Identify which cell holds the provided text, then report its [x, y] central coordinate. 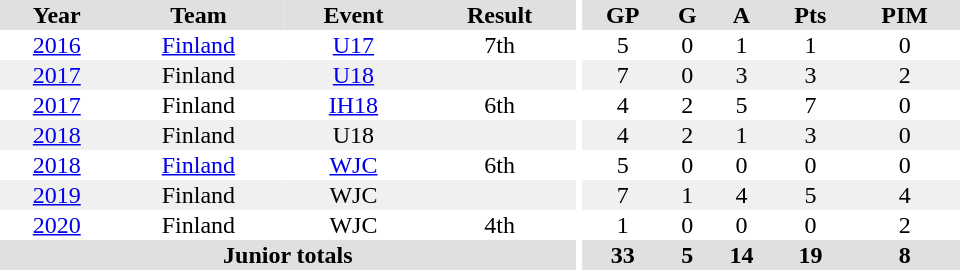
G [687, 15]
2016 [56, 45]
A [741, 15]
GP [622, 15]
4th [500, 225]
8 [904, 255]
Junior totals [288, 255]
Event [353, 15]
2019 [56, 195]
PIM [904, 15]
Pts [810, 15]
Year [56, 15]
Team [198, 15]
2020 [56, 225]
33 [622, 255]
14 [741, 255]
U17 [353, 45]
7th [500, 45]
IH18 [353, 105]
Result [500, 15]
19 [810, 255]
